Capture the cell that displays the provided text and extract its [x, y] central coordinate. 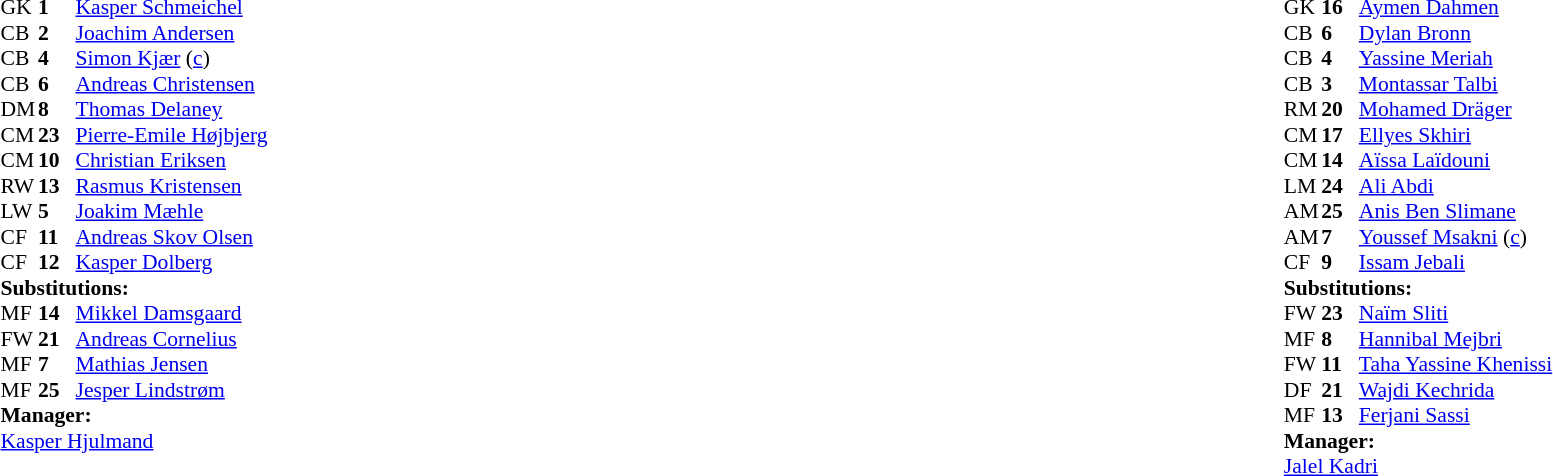
Issam Jebali [1456, 263]
Joakim Mæhle [172, 211]
Hannibal Mejbri [1456, 339]
Ferjani Sassi [1456, 415]
Thomas Delaney [172, 109]
10 [57, 161]
Simon Kjær (c) [172, 59]
DM [19, 109]
24 [1340, 186]
DF [1303, 390]
9 [1340, 263]
Taha Yassine Khenissi [1456, 365]
RM [1303, 109]
5 [57, 211]
Youssef Msakni (c) [1456, 237]
Mohamed Dräger [1456, 109]
2 [57, 33]
Rasmus Kristensen [172, 186]
Anis Ben Slimane [1456, 211]
RW [19, 186]
Andreas Skov Olsen [172, 237]
Ellyes Skhiri [1456, 135]
Jesper Lindstrøm [172, 390]
LW [19, 211]
Yassine Meriah [1456, 59]
Andreas Cornelius [172, 339]
Wajdi Kechrida [1456, 390]
Naïm Sliti [1456, 313]
Andreas Christensen [172, 84]
Ali Abdi [1456, 186]
12 [57, 263]
Kasper Dolberg [172, 263]
Christian Eriksen [172, 161]
Kasper Hjulmand [134, 441]
Aïssa Laïdouni [1456, 161]
Mathias Jensen [172, 365]
Montassar Talbi [1456, 84]
17 [1340, 135]
Dylan Bronn [1456, 33]
LM [1303, 186]
3 [1340, 84]
20 [1340, 109]
Pierre-Emile Højbjerg [172, 135]
Mikkel Damsgaard [172, 313]
Joachim Andersen [172, 33]
